Capture the cell that displays the provided text and extract its [X, Y] central coordinate. 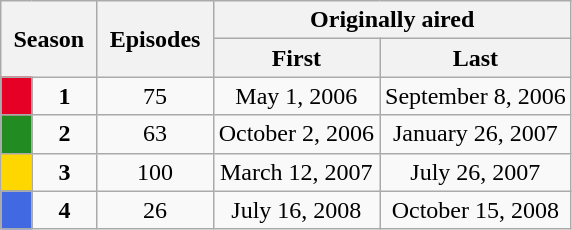
October 15, 2008 [476, 210]
Originally aired [392, 20]
October 2, 2006 [296, 134]
July 16, 2008 [296, 210]
1 [64, 96]
July 26, 2007 [476, 172]
63 [155, 134]
Episodes [155, 39]
75 [155, 96]
First [296, 58]
3 [64, 172]
January 26, 2007 [476, 134]
May 1, 2006 [296, 96]
2 [64, 134]
26 [155, 210]
Season [49, 39]
100 [155, 172]
Last [476, 58]
March 12, 2007 [296, 172]
September 8, 2006 [476, 96]
4 [64, 210]
